Output the [x, y] coordinate of the center of the cell containing the given text.  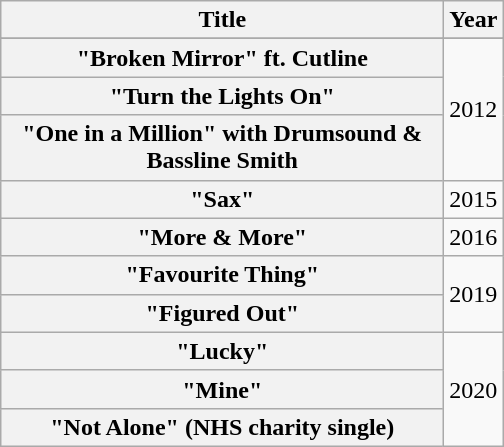
"Broken Mirror" ft. Cutline [222, 58]
2012 [474, 110]
2020 [474, 389]
"Sax" [222, 199]
"Turn the Lights On" [222, 96]
2015 [474, 199]
2019 [474, 294]
"Figured Out" [222, 313]
Title [222, 20]
"Mine" [222, 389]
"More & More" [222, 237]
"Not Alone" (NHS charity single) [222, 427]
2016 [474, 237]
"Favourite Thing" [222, 275]
"Lucky" [222, 351]
"One in a Million" with Drumsound & Bassline Smith [222, 148]
Year [474, 20]
